Locate the cell with the specified text and output its [x, y] center coordinate. 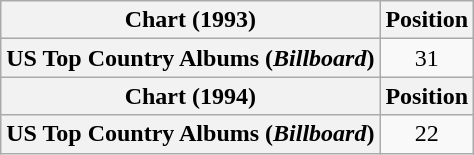
22 [427, 134]
31 [427, 58]
Chart (1994) [190, 96]
Chart (1993) [190, 20]
